Determine the (x, y) coordinate at the center of the cell enclosing the given text.  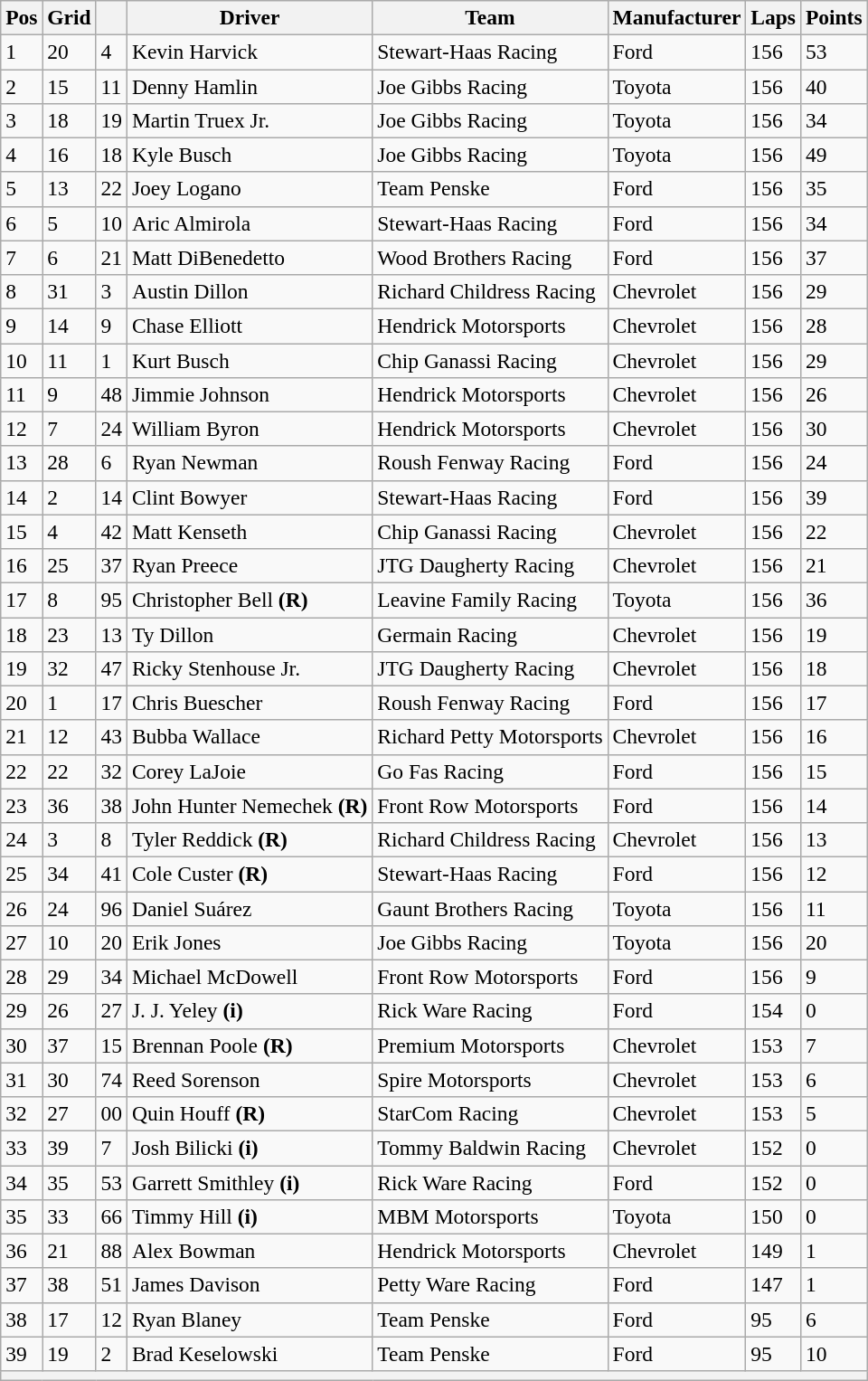
88 (111, 1251)
Tyler Reddick (R) (250, 839)
Ryan Blaney (250, 1320)
Go Fas Racing (490, 771)
Matt DiBenedetto (250, 258)
147 (774, 1285)
47 (111, 668)
74 (111, 1080)
Manufacturer (676, 17)
Timmy Hill (i) (250, 1216)
96 (111, 908)
154 (774, 1011)
Jimmie Johnson (250, 394)
Germain Racing (490, 634)
43 (111, 737)
Kyle Busch (250, 155)
John Hunter Nemechek (R) (250, 806)
Brennan Poole (R) (250, 1045)
Denny Hamlin (250, 86)
Martin Truex Jr. (250, 120)
StarCom Racing (490, 1113)
J. J. Yeley (i) (250, 1011)
66 (111, 1216)
Ryan Newman (250, 463)
Driver (250, 17)
Brad Keselowski (250, 1354)
Points (834, 17)
William Byron (250, 429)
Kurt Busch (250, 360)
Ricky Stenhouse Jr. (250, 668)
Laps (774, 17)
Aric Almirola (250, 223)
Cole Custer (R) (250, 874)
Clint Bowyer (250, 497)
Reed Sorenson (250, 1080)
00 (111, 1113)
Josh Bilicki (i) (250, 1148)
Quin Houff (R) (250, 1113)
MBM Motorsports (490, 1216)
Austin Dillon (250, 291)
Wood Brothers Racing (490, 258)
Corey LaJoie (250, 771)
42 (111, 532)
Team (490, 17)
Erik Jones (250, 942)
James Davison (250, 1285)
Grid (69, 17)
Daniel Suárez (250, 908)
Richard Petty Motorsports (490, 737)
Bubba Wallace (250, 737)
Chris Buescher (250, 703)
Petty Ware Racing (490, 1285)
Gaunt Brothers Racing (490, 908)
48 (111, 394)
Pos (22, 17)
51 (111, 1285)
Leavine Family Racing (490, 600)
Ryan Preece (250, 565)
Premium Motorsports (490, 1045)
Ty Dillon (250, 634)
41 (111, 874)
49 (834, 155)
Kevin Harvick (250, 52)
40 (834, 86)
Matt Kenseth (250, 532)
Michael McDowell (250, 977)
Garrett Smithley (i) (250, 1182)
Spire Motorsports (490, 1080)
Alex Bowman (250, 1251)
Christopher Bell (R) (250, 600)
Tommy Baldwin Racing (490, 1148)
Chase Elliott (250, 326)
149 (774, 1251)
150 (774, 1216)
Joey Logano (250, 189)
